Determine the [X, Y] coordinate at the center of the cell enclosing the given text.  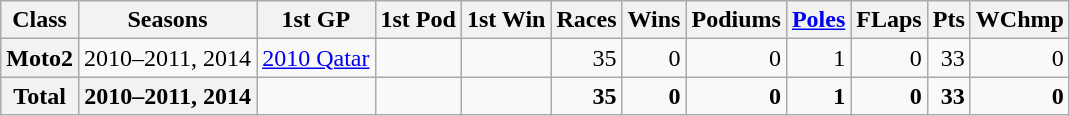
Class [40, 20]
Moto2 [40, 58]
Total [40, 96]
1st Win [506, 20]
FLaps [889, 20]
WChmp [1020, 20]
2010 Qatar [316, 58]
1st Pod [418, 20]
1st GP [316, 20]
Seasons [167, 20]
Races [586, 20]
Podiums [736, 20]
Pts [948, 20]
Wins [654, 20]
Poles [818, 20]
